Identify which cell holds the provided text, then report its [x, y] central coordinate. 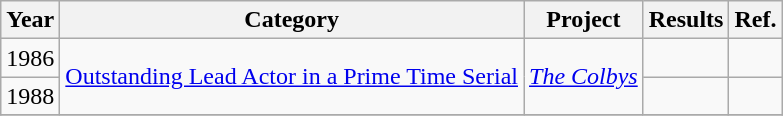
Results [686, 20]
Project [584, 20]
1988 [30, 96]
Category [292, 20]
1986 [30, 58]
Ref. [756, 20]
Year [30, 20]
The Colbys [584, 77]
Outstanding Lead Actor in a Prime Time Serial [292, 77]
